Pinpoint the cell where the given text exists, returning its (x, y) midpoint coordinate. 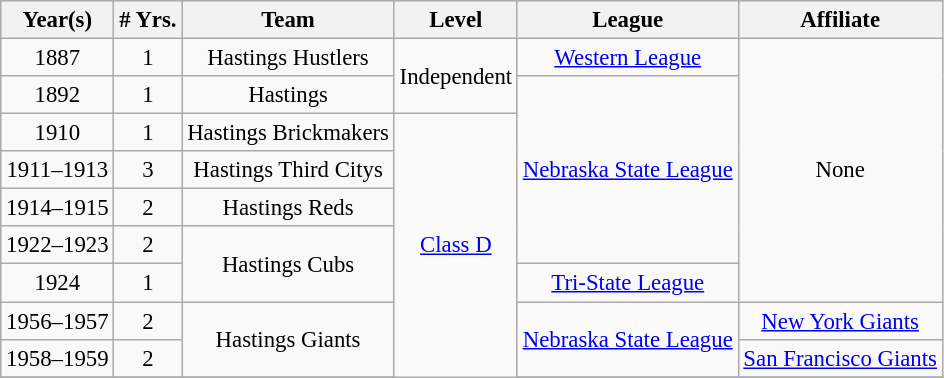
1958–1959 (58, 358)
None (840, 170)
Hastings Reds (288, 208)
Team (288, 20)
Hastings Giants (288, 340)
Independent (456, 76)
1910 (58, 133)
Class D (456, 246)
Hastings (288, 95)
Level (456, 20)
Year(s) (58, 20)
1892 (58, 95)
1911–1913 (58, 170)
San Francisco Giants (840, 358)
1914–1915 (58, 208)
Affiliate (840, 20)
1924 (58, 283)
1922–1923 (58, 245)
1887 (58, 58)
Hastings Hustlers (288, 58)
1956–1957 (58, 321)
# Yrs. (148, 20)
Western League (628, 58)
3 (148, 170)
Hastings Third Citys (288, 170)
Hastings Cubs (288, 264)
Tri-State League (628, 283)
New York Giants (840, 321)
Hastings Brickmakers (288, 133)
League (628, 20)
